Return (X, Y) of the center of cell containing provided text 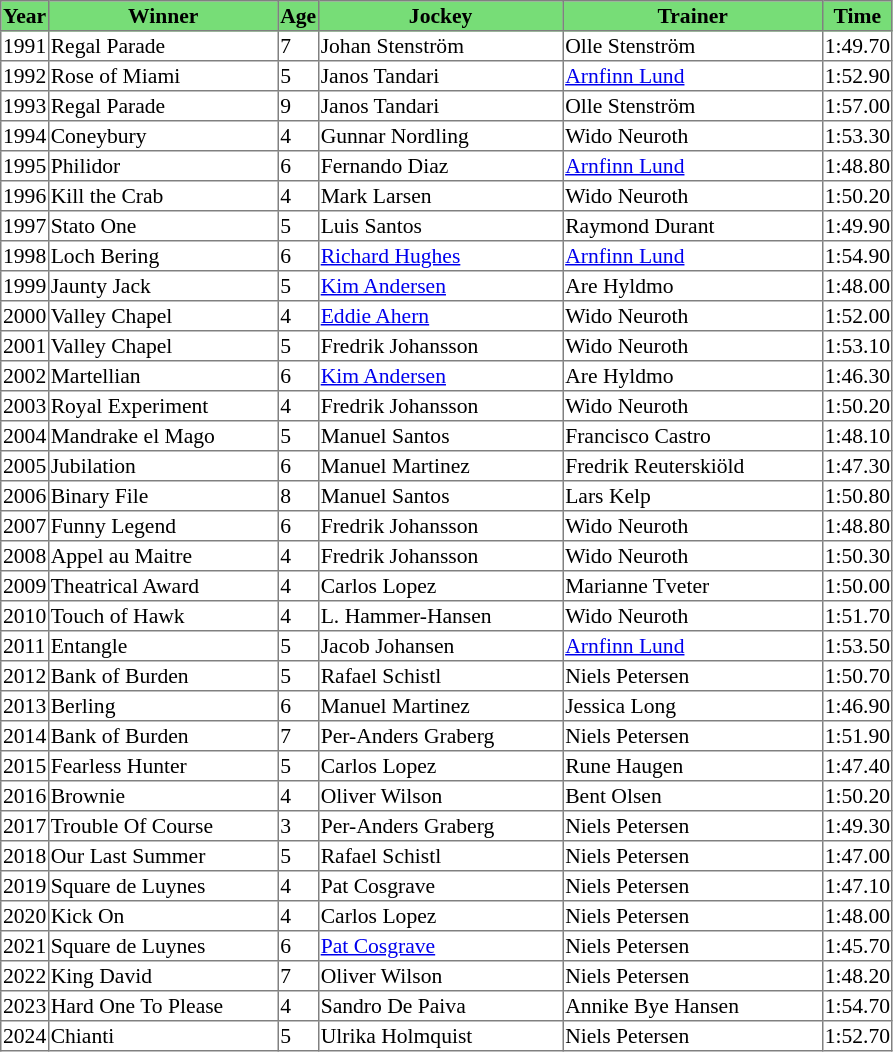
Trouble Of Course (163, 826)
Stato One (163, 226)
2002 (25, 376)
2005 (25, 466)
Ulrika Holmquist (440, 1036)
Martellian (163, 376)
Age (298, 16)
2023 (25, 1006)
1:50.30 (857, 556)
Theatrical Award (163, 586)
2014 (25, 736)
2018 (25, 856)
Eddie Ahern (440, 316)
Jockey (440, 16)
2010 (25, 616)
Hard One To Please (163, 1006)
1:47.30 (857, 466)
Berling (163, 706)
Rose of Miami (163, 76)
Lars Kelp (693, 496)
2015 (25, 766)
1:46.30 (857, 376)
2004 (25, 436)
Kick On (163, 916)
Our Last Summer (163, 856)
2000 (25, 316)
1996 (25, 196)
Chianti (163, 1036)
1:45.70 (857, 946)
1:49.70 (857, 46)
Johan Stenström (440, 46)
1:57.00 (857, 106)
L. Hammer-Hansen (440, 616)
Bent Olsen (693, 796)
Annike Bye Hansen (693, 1006)
8 (298, 496)
Sandro De Paiva (440, 1006)
2006 (25, 496)
1:49.90 (857, 226)
1:50.00 (857, 586)
Jacob Johansen (440, 646)
Brownie (163, 796)
1995 (25, 166)
1:53.30 (857, 136)
Loch Bering (163, 256)
1:46.90 (857, 706)
1997 (25, 226)
Jessica Long (693, 706)
Jaunty Jack (163, 286)
Rune Haugen (693, 766)
Winner (163, 16)
3 (298, 826)
1:48.20 (857, 976)
Funny Legend (163, 526)
Jubilation (163, 466)
Luis Santos (440, 226)
Fernando Diaz (440, 166)
2024 (25, 1036)
1999 (25, 286)
2017 (25, 826)
Year (25, 16)
Touch of Hawk (163, 616)
Kill the Crab (163, 196)
Time (857, 16)
Fredrik Reuterskiöld (693, 466)
Philidor (163, 166)
1:51.70 (857, 616)
1992 (25, 76)
Binary File (163, 496)
1:52.90 (857, 76)
1:50.80 (857, 496)
Coneybury (163, 136)
2012 (25, 676)
Raymond Durant (693, 226)
1:53.10 (857, 346)
2020 (25, 916)
1:54.70 (857, 1006)
Richard Hughes (440, 256)
1:51.90 (857, 736)
1994 (25, 136)
Trainer (693, 16)
2007 (25, 526)
1:54.90 (857, 256)
Gunnar Nordling (440, 136)
2016 (25, 796)
Mark Larsen (440, 196)
9 (298, 106)
1:49.30 (857, 826)
King David (163, 976)
1:50.70 (857, 676)
1:52.00 (857, 316)
2008 (25, 556)
2009 (25, 586)
1:47.40 (857, 766)
2001 (25, 346)
Marianne Tveter (693, 586)
1:53.50 (857, 646)
Entangle (163, 646)
2003 (25, 406)
Royal Experiment (163, 406)
1993 (25, 106)
2011 (25, 646)
Appel au Maitre (163, 556)
1:47.00 (857, 856)
1:47.10 (857, 886)
2022 (25, 976)
Fearless Hunter (163, 766)
1:48.10 (857, 436)
2019 (25, 886)
1:52.70 (857, 1036)
1998 (25, 256)
Mandrake el Mago (163, 436)
2021 (25, 946)
2013 (25, 706)
1991 (25, 46)
Francisco Castro (693, 436)
